Return the [x, y] coordinate for the center point of the cell that contains the specified text.  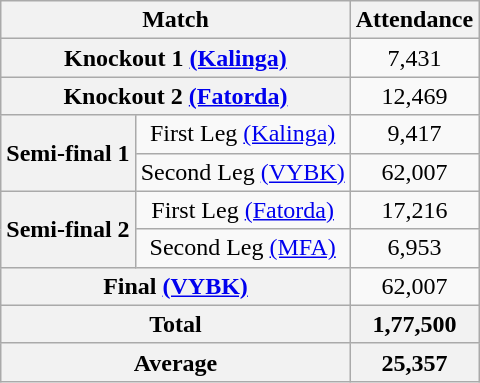
25,357 [414, 362]
Knockout 2 (Fatorda) [176, 96]
Final (VYBK) [176, 286]
9,417 [414, 134]
Semi-final 2 [68, 229]
First Leg (Fatorda) [242, 210]
First Leg (Kalinga) [242, 134]
Average [176, 362]
17,216 [414, 210]
Match [176, 20]
Second Leg (VYBK) [242, 172]
6,953 [414, 248]
7,431 [414, 58]
Semi-final 1 [68, 153]
1,77,500 [414, 324]
12,469 [414, 96]
Total [176, 324]
Second Leg (MFA) [242, 248]
Attendance [414, 20]
Knockout 1 (Kalinga) [176, 58]
